Detect which cell encompasses the target text, then output its (x, y) center coordinate. 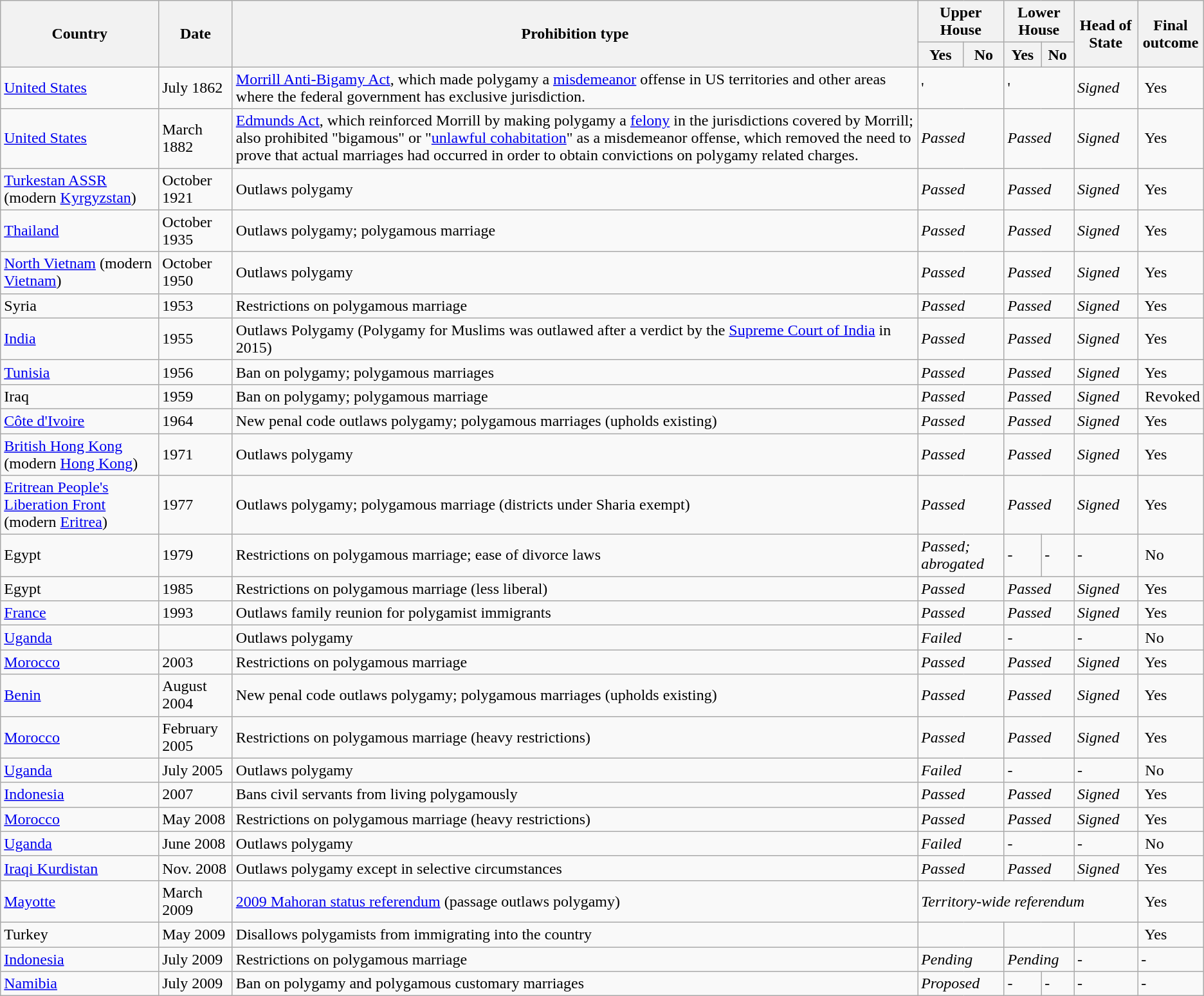
1977 (196, 505)
Territory-wide referendum (1028, 901)
July 1862 (196, 88)
Turkestan ASSR (modern Kyrgyzstan) (80, 189)
Outlaws Polygamy (Polygamy for Muslims was outlawed after a verdict by the Supreme Court of India in 2015) (575, 338)
1956 (196, 372)
Mayotte (80, 901)
2009 Mahoran status referendum (passage outlaws polygamy) (575, 901)
North Vietnam (modern Vietnam) (80, 273)
March 2009 (196, 901)
Syria (80, 306)
Ban on polygamy and polygamous customary marriages (575, 984)
Outlaws polygamy except in selective circumstances (575, 868)
October 1921 (196, 189)
August 2004 (196, 695)
Eritrean People's Liberation Front (modern Eritrea) (80, 505)
October 1950 (196, 273)
March 1882 (196, 138)
October 1935 (196, 230)
Upper House (961, 22)
1993 (196, 613)
Bans civil servants from living polygamously (575, 795)
Outlaws polygamy; polygamous marriage (districts under Sharia exempt) (575, 505)
Restrictions on polygamous marriage (less liberal) (575, 589)
Benin (80, 695)
1955 (196, 338)
Lower House (1039, 22)
Head of State (1106, 33)
Finaloutcome (1171, 33)
Date (196, 33)
India (80, 338)
Passed; abrogated (961, 556)
Revoked (1171, 396)
Outlaws polygamy; polygamous marriage (575, 230)
1979 (196, 556)
Prohibition type (575, 33)
Outlaws family reunion for polygamist immigrants (575, 613)
Disallows polygamists from immigrating into the country (575, 934)
1964 (196, 421)
July 2005 (196, 770)
Côte d'Ivoire (80, 421)
Restrictions on polygamous marriage; ease of divorce laws (575, 556)
2003 (196, 662)
Thailand (80, 230)
Nov. 2008 (196, 868)
2007 (196, 795)
Turkey (80, 934)
February 2005 (196, 737)
1959 (196, 396)
France (80, 613)
Ban on polygamy; polygamous marriage (575, 396)
Proposed (961, 984)
May 2009 (196, 934)
Tunisia (80, 372)
1985 (196, 589)
Country (80, 33)
June 2008 (196, 844)
Iraqi Kurdistan (80, 868)
1953 (196, 306)
1971 (196, 454)
Ban on polygamy; polygamous marriages (575, 372)
British Hong Kong (modern Hong Kong) (80, 454)
May 2008 (196, 819)
Namibia (80, 984)
Iraq (80, 396)
